Detect which cell encompasses the target text, then output its (X, Y) center coordinate. 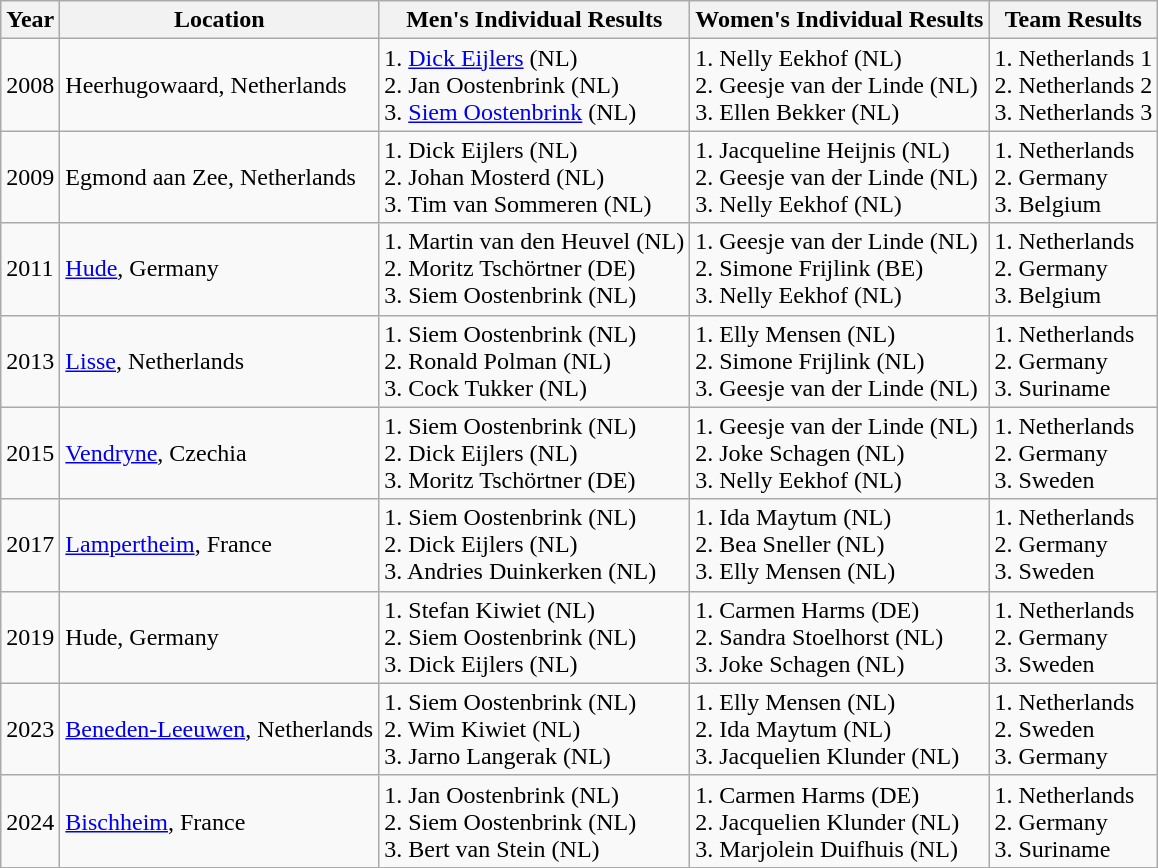
Egmond aan Zee, Netherlands (220, 177)
1. Carmen Harms (DE)2. Sandra Stoelhorst (NL)3. Joke Schagen (NL) (840, 637)
Heerhugowaard, Netherlands (220, 85)
Lisse, Netherlands (220, 361)
2011 (30, 269)
Team Results (1074, 20)
1. Siem Oostenbrink (NL)2. Dick Eijlers (NL)3. Andries Duinkerken (NL) (534, 545)
1. Geesje van der Linde (NL)2. Simone Frijlink (BE)3. Nelly Eekhof (NL) (840, 269)
Bischheim, France (220, 821)
Year (30, 20)
1. Martin van den Heuvel (NL)2. Moritz Tschörtner (DE)3. Siem Oostenbrink (NL) (534, 269)
2008 (30, 85)
Women's Individual Results (840, 20)
1. Carmen Harms (DE)2. Jacquelien Klunder (NL)3. Marjolein Duifhuis (NL) (840, 821)
1. Ida Maytum (NL)2. Bea Sneller (NL)3. Elly Mensen (NL) (840, 545)
1. Elly Mensen (NL)2. Ida Maytum (NL)3. Jacquelien Klunder (NL) (840, 729)
1. Netherlands 12. Netherlands 23. Netherlands 3 (1074, 85)
1. Jacqueline Heijnis (NL)2. Geesje van der Linde (NL)3. Nelly Eekhof (NL) (840, 177)
1. Netherlands2. Sweden3. Germany (1074, 729)
Vendryne, Czechia (220, 453)
1. Elly Mensen (NL)2. Simone Frijlink (NL)3. Geesje van der Linde (NL) (840, 361)
Location (220, 20)
1. Siem Oostenbrink (NL)2. Ronald Polman (NL)3. Cock Tukker (NL) (534, 361)
Men's Individual Results (534, 20)
2024 (30, 821)
2019 (30, 637)
2013 (30, 361)
2023 (30, 729)
2017 (30, 545)
1. Dick Eijlers (NL)2. Johan Mosterd (NL)3. Tim van Sommeren (NL) (534, 177)
2015 (30, 453)
Lampertheim, France (220, 545)
2009 (30, 177)
1. Dick Eijlers (NL)2. Jan Oostenbrink (NL)3. Siem Oostenbrink (NL) (534, 85)
1. Jan Oostenbrink (NL)2. Siem Oostenbrink (NL)3. Bert van Stein (NL) (534, 821)
1. Geesje van der Linde (NL)2. Joke Schagen (NL)3. Nelly Eekhof (NL) (840, 453)
Beneden-Leeuwen, Netherlands (220, 729)
1. Nelly Eekhof (NL)2. Geesje van der Linde (NL)3. Ellen Bekker (NL) (840, 85)
1. Siem Oostenbrink (NL)2. Dick Eijlers (NL)3. Moritz Tschörtner (DE) (534, 453)
1. Siem Oostenbrink (NL)2. Wim Kiwiet (NL)3. Jarno Langerak (NL) (534, 729)
1. Stefan Kiwiet (NL)2. Siem Oostenbrink (NL)3. Dick Eijlers (NL) (534, 637)
